For the text-containing cell, return its midpoint in [x, y] coordinate format. 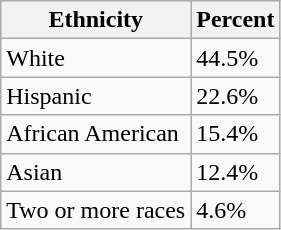
African American [96, 134]
12.4% [236, 172]
Percent [236, 20]
White [96, 58]
Ethnicity [96, 20]
Two or more races [96, 210]
Asian [96, 172]
44.5% [236, 58]
4.6% [236, 210]
15.4% [236, 134]
22.6% [236, 96]
Hispanic [96, 96]
